Search for the cell housing the specified text and yield its (X, Y) center coordinate. 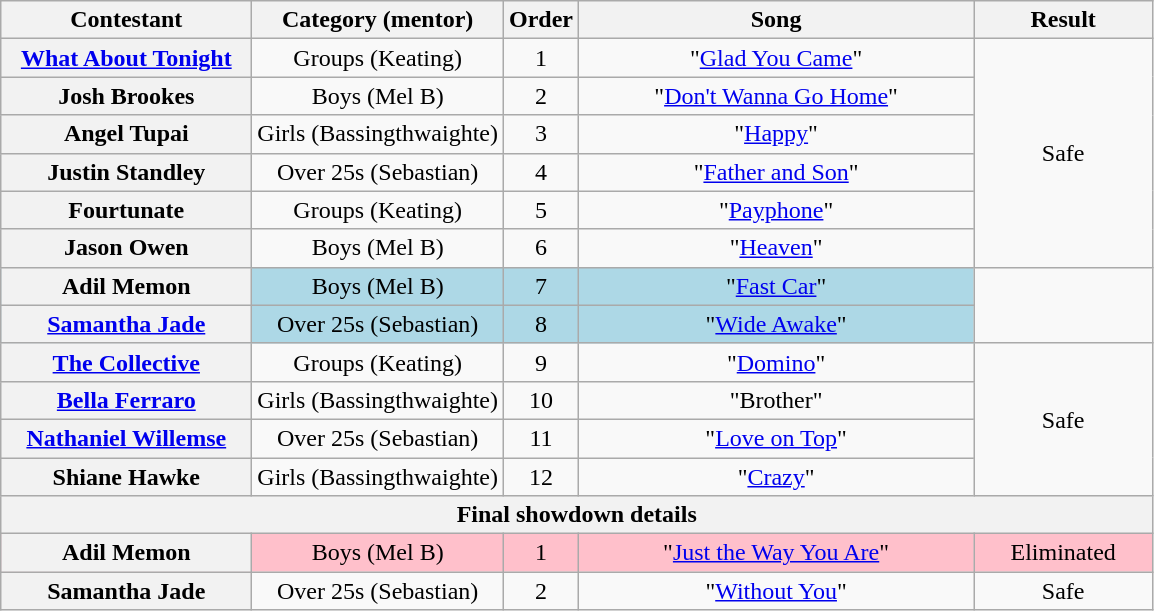
11 (542, 438)
Final showdown details (577, 515)
Song (776, 20)
Contestant (126, 20)
Nathaniel Willemse (126, 438)
12 (542, 477)
5 (542, 210)
Eliminated (1064, 553)
Category (mentor) (378, 20)
10 (542, 400)
"Happy" (776, 134)
"Wide Awake" (776, 324)
"Father and Son" (776, 172)
"Payphone" (776, 210)
"Heaven" (776, 248)
"Domino" (776, 362)
6 (542, 248)
Order (542, 20)
"Fast Car" (776, 286)
Result (1064, 20)
Shiane Hawke (126, 477)
What About Tonight (126, 58)
4 (542, 172)
Bella Ferraro (126, 400)
Josh Brookes (126, 96)
"Glad You Came" (776, 58)
The Collective (126, 362)
Jason Owen (126, 248)
9 (542, 362)
"Love on Top" (776, 438)
Fourtunate (126, 210)
Angel Tupai (126, 134)
"Don't Wanna Go Home" (776, 96)
"Brother" (776, 400)
7 (542, 286)
Justin Standley (126, 172)
"Crazy" (776, 477)
8 (542, 324)
3 (542, 134)
"Just the Way You Are" (776, 553)
"Without You" (776, 591)
